Find where the given text appears and provide that cell's center as [X, Y] coordinate. 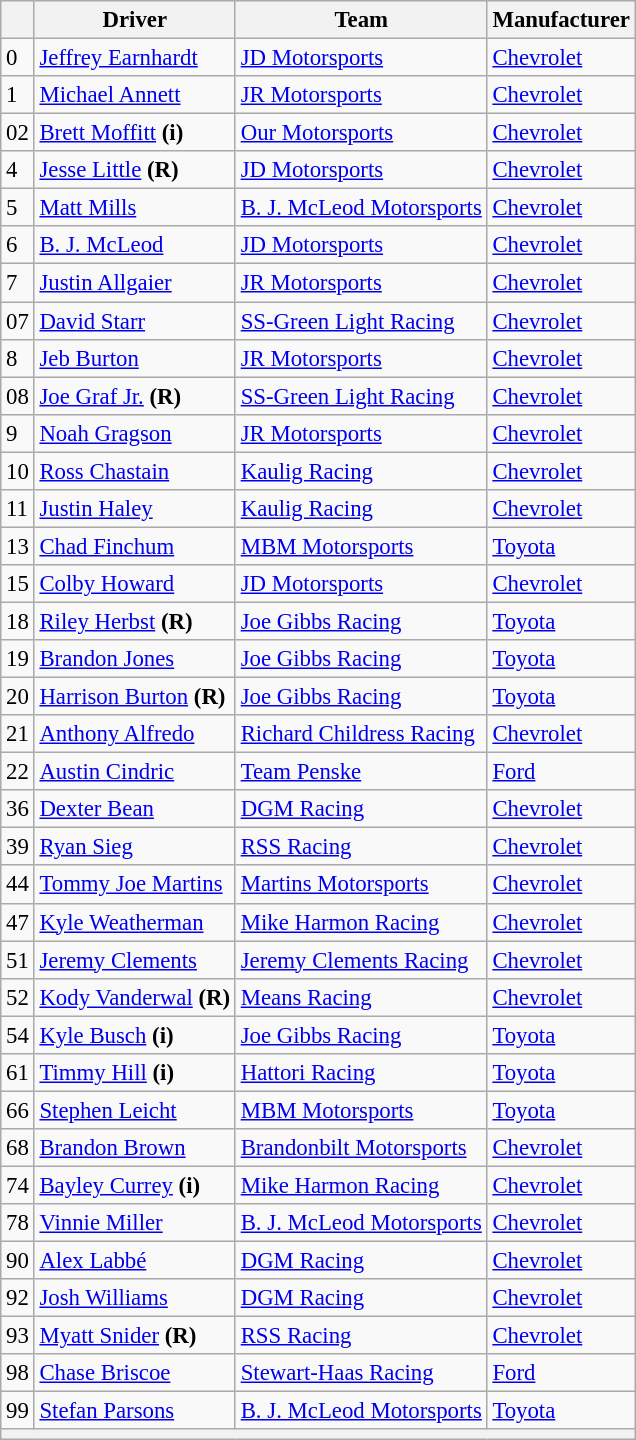
11 [18, 509]
Riley Herbst (R) [134, 621]
Josh Williams [134, 1298]
Richard Childress Racing [361, 734]
07 [18, 321]
92 [18, 1298]
Brandonbilt Motorsports [361, 1148]
08 [18, 396]
Tommy Joe Martins [134, 885]
Joe Graf Jr. (R) [134, 396]
20 [18, 697]
36 [18, 809]
21 [18, 734]
Dexter Bean [134, 809]
99 [18, 1411]
Brandon Jones [134, 659]
93 [18, 1336]
Means Racing [361, 997]
Kyle Busch (i) [134, 1035]
Noah Gragson [134, 433]
74 [18, 1185]
78 [18, 1223]
13 [18, 546]
02 [18, 133]
Stephen Leicht [134, 1110]
Jesse Little (R) [134, 170]
B. J. McLeod [134, 245]
Ross Chastain [134, 471]
98 [18, 1373]
10 [18, 471]
Bayley Currey (i) [134, 1185]
Jeb Burton [134, 358]
61 [18, 1073]
Austin Cindric [134, 772]
5 [18, 208]
22 [18, 772]
Justin Allgaier [134, 283]
19 [18, 659]
Vinnie Miller [134, 1223]
47 [18, 922]
15 [18, 584]
Kody Vanderwal (R) [134, 997]
Matt Mills [134, 208]
68 [18, 1148]
52 [18, 997]
Brett Moffitt (i) [134, 133]
Myatt Snider (R) [134, 1336]
0 [18, 58]
Hattori Racing [361, 1073]
Chase Briscoe [134, 1373]
Jeremy Clements [134, 960]
Chad Finchum [134, 546]
4 [18, 170]
54 [18, 1035]
Stefan Parsons [134, 1411]
6 [18, 245]
Michael Annett [134, 95]
1 [18, 95]
Alex Labbé [134, 1261]
90 [18, 1261]
Jeremy Clements Racing [361, 960]
44 [18, 885]
Stewart-Haas Racing [361, 1373]
9 [18, 433]
Manufacturer [561, 20]
Ryan Sieg [134, 847]
Timmy Hill (i) [134, 1073]
51 [18, 960]
Team [361, 20]
Martins Motorsports [361, 885]
66 [18, 1110]
Brandon Brown [134, 1148]
Justin Haley [134, 509]
Driver [134, 20]
Jeffrey Earnhardt [134, 58]
Colby Howard [134, 584]
David Starr [134, 321]
18 [18, 621]
Team Penske [361, 772]
7 [18, 283]
39 [18, 847]
Anthony Alfredo [134, 734]
Our Motorsports [361, 133]
Kyle Weatherman [134, 922]
Harrison Burton (R) [134, 697]
8 [18, 358]
